From the cell containing the given text, extract its center point as [x, y] coordinate. 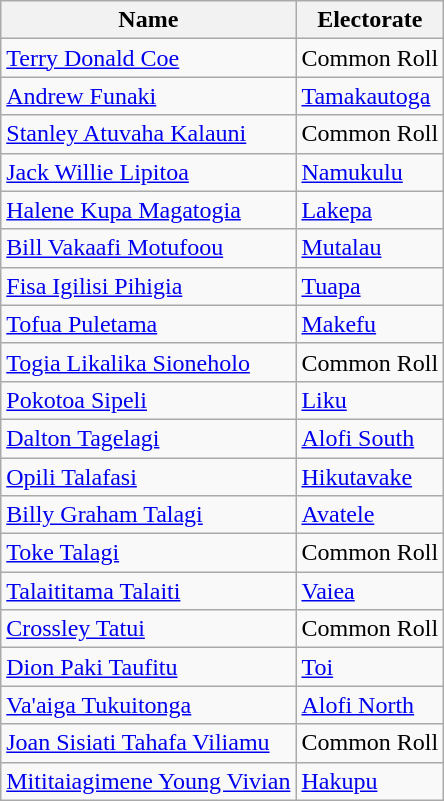
Fisa Igilisi Pihigia [148, 286]
Makefu [370, 324]
Opili Talafasi [148, 477]
Billy Graham Talagi [148, 515]
Jack Willie Lipitoa [148, 172]
Togia Likalika Sioneholo [148, 362]
Liku [370, 400]
Hikutavake [370, 477]
Crossley Tatui [148, 629]
Toi [370, 667]
Vaiea [370, 591]
Namukulu [370, 172]
Name [148, 20]
Avatele [370, 515]
Talaititama Talaiti [148, 591]
Bill Vakaafi Motufoou [148, 248]
Pokotoa Sipeli [148, 400]
Alofi South [370, 438]
Stanley Atuvaha Kalauni [148, 134]
Joan Sisiati Tahafa Viliamu [148, 743]
Va'aiga Tukuitonga [148, 705]
Alofi North [370, 705]
Mutalau [370, 248]
Electorate [370, 20]
Dalton Tagelagi [148, 438]
Tofua Puletama [148, 324]
Toke Talagi [148, 553]
Dion Paki Taufitu [148, 667]
Lakepa [370, 210]
Tuapa [370, 286]
Halene Kupa Magatogia [148, 210]
Mititaiagimene Young Vivian [148, 781]
Hakupu [370, 781]
Tamakautoga [370, 96]
Terry Donald Coe [148, 58]
Andrew Funaki [148, 96]
